Return the [X, Y] coordinate for the center point of the cell that contains the specified text.  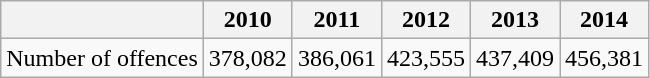
2014 [604, 20]
456,381 [604, 58]
2010 [248, 20]
Number of offences [102, 58]
2012 [426, 20]
2011 [336, 20]
437,409 [514, 58]
378,082 [248, 58]
2013 [514, 20]
423,555 [426, 58]
386,061 [336, 58]
